Find where the given text appears and provide that cell's center as (X, Y) coordinate. 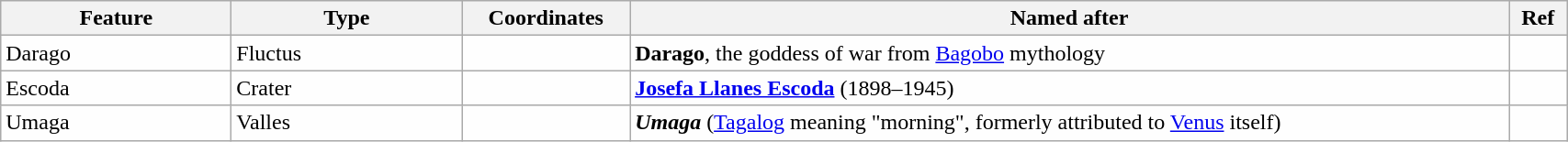
Umaga (Tagalog meaning "morning", formerly attributed to Venus itself) (1069, 123)
Coordinates (546, 18)
Ref (1538, 18)
Umaga (116, 123)
Crater (347, 88)
Fluctus (347, 53)
Escoda (116, 88)
Darago, the goddess of war from Bagobo mythology (1069, 53)
Feature (116, 18)
Named after (1069, 18)
Josefa Llanes Escoda (1898–1945) (1069, 88)
Valles (347, 123)
Darago (116, 53)
Type (347, 18)
